Return [x, y] of the center of cell containing provided text 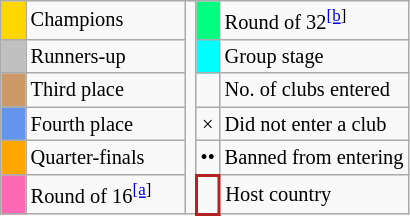
Round of 32[b] [314, 20]
Quarter-finals [106, 157]
Fourth place [106, 124]
Champions [106, 20]
Banned from entering [314, 157]
No. of clubs entered [314, 90]
Round of 16[a] [106, 194]
Group stage [314, 56]
Did not enter a club [314, 124]
•• [208, 157]
Host country [314, 194]
× [208, 124]
Third place [106, 90]
Runners-up [106, 56]
